Extract the [x, y] coordinate from the center of the cell holding the provided text.  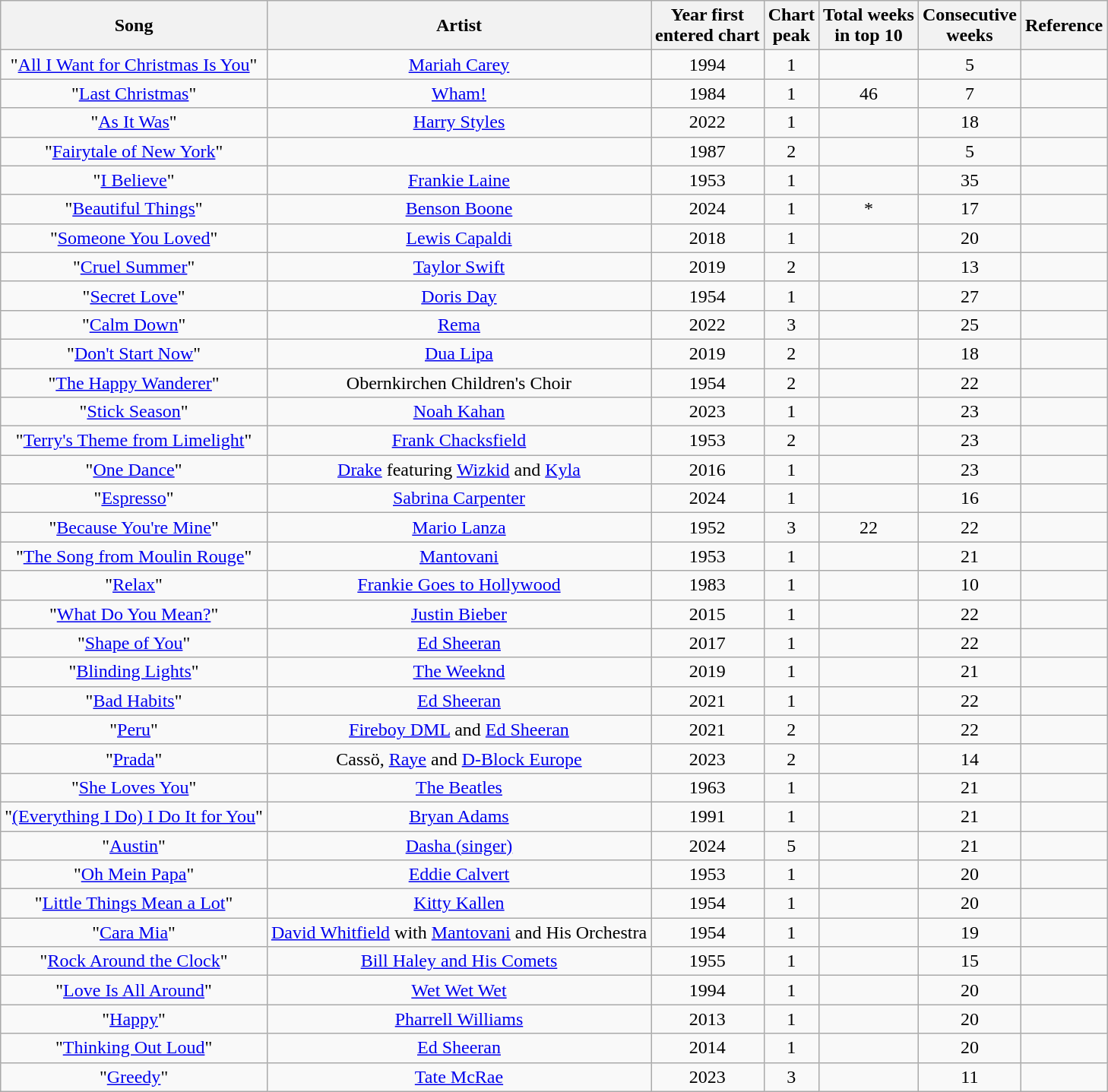
"Fairytale of New York" [134, 151]
Frankie Laine [459, 180]
Bill Haley and His Comets [459, 961]
27 [970, 296]
"Secret Love" [134, 296]
7 [970, 93]
Eddie Calvert [459, 875]
"Happy" [134, 1019]
Wham! [459, 93]
Frank Chacksfield [459, 441]
Mantovani [459, 556]
"One Dance" [134, 470]
Pharrell Williams [459, 1019]
David Whitfield with Mantovani and His Orchestra [459, 932]
16 [970, 499]
The Beatles [459, 787]
"Cara Mia" [134, 932]
Bryan Adams [459, 816]
"Shape of You" [134, 643]
Obernkirchen Children's Choir [459, 382]
Taylor Swift [459, 267]
"Oh Mein Papa" [134, 875]
19 [970, 932]
1984 [708, 93]
"Stick Season" [134, 412]
"Love Is All Around" [134, 990]
"Prada" [134, 758]
"All I Want for Christmas Is You" [134, 65]
Mariah Carey [459, 65]
Dua Lipa [459, 353]
2014 [708, 1048]
"Blinding Lights" [134, 672]
Cassö, Raye and D-Block Europe [459, 758]
1955 [708, 961]
"Because You're Mine" [134, 527]
Rema [459, 324]
"Little Things Mean a Lot" [134, 904]
2017 [708, 643]
2016 [708, 470]
"(Everything I Do) I Do It for You" [134, 816]
25 [970, 324]
"Cruel Summer" [134, 267]
"Thinking Out Loud" [134, 1048]
Wet Wet Wet [459, 990]
2015 [708, 614]
14 [970, 758]
"Don't Start Now" [134, 353]
"Espresso" [134, 499]
Benson Boone [459, 209]
Fireboy DML and Ed Sheeran [459, 730]
Lewis Capaldi [459, 238]
1987 [708, 151]
"Rock Around the Clock" [134, 961]
"Austin" [134, 846]
"As It Was" [134, 122]
The Weeknd [459, 672]
Mario Lanza [459, 527]
Consecutiveweeks [970, 26]
Total weeksin top 10 [869, 26]
13 [970, 267]
1991 [708, 816]
Justin Bieber [459, 614]
Artist [459, 26]
"She Loves You" [134, 787]
Reference [1064, 26]
11 [970, 1077]
Year firstentered chart [708, 26]
"I Believe" [134, 180]
Sabrina Carpenter [459, 499]
2013 [708, 1019]
1952 [708, 527]
Frankie Goes to Hollywood [459, 585]
"Relax" [134, 585]
Doris Day [459, 296]
Kitty Kallen [459, 904]
46 [869, 93]
Tate McRae [459, 1077]
"The Song from Moulin Rouge" [134, 556]
"Last Christmas" [134, 93]
Drake featuring Wizkid and Kyla [459, 470]
"Terry's Theme from Limelight" [134, 441]
"Calm Down" [134, 324]
"Greedy" [134, 1077]
2018 [708, 238]
"Peru" [134, 730]
"What Do You Mean?" [134, 614]
1983 [708, 585]
17 [970, 209]
1963 [708, 787]
35 [970, 180]
"Bad Habits" [134, 701]
Chartpeak [791, 26]
"Beautiful Things" [134, 209]
10 [970, 585]
Song [134, 26]
"Someone You Loved" [134, 238]
"The Happy Wanderer" [134, 382]
Harry Styles [459, 122]
15 [970, 961]
Dasha (singer) [459, 846]
Noah Kahan [459, 412]
* [869, 209]
